Determine the (x, y) coordinate at the center of the cell enclosing the given text.  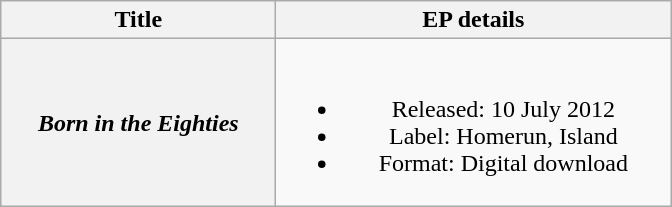
Born in the Eighties (138, 122)
Title (138, 20)
Released: 10 July 2012Label: Homerun, IslandFormat: Digital download (474, 122)
EP details (474, 20)
